Output the (x, y) coordinate of the center of the cell containing the given text.  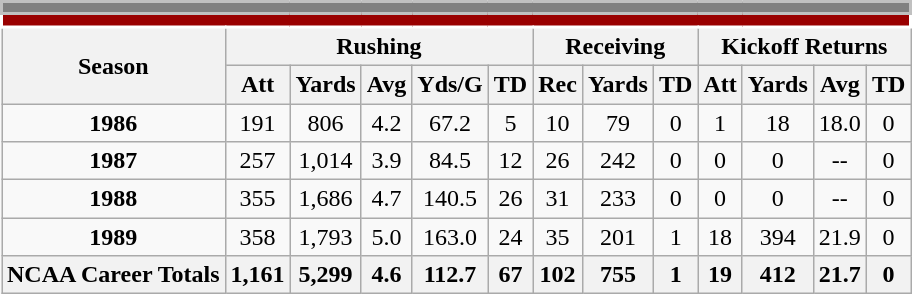
1988 (114, 199)
18.0 (840, 123)
Rushing (379, 46)
5,299 (326, 275)
10 (558, 123)
233 (618, 199)
1,161 (258, 275)
140.5 (450, 199)
67.2 (450, 123)
Yds/G (450, 84)
19 (720, 275)
24 (510, 237)
12 (510, 161)
4.2 (386, 123)
1986 (114, 123)
Receiving (616, 46)
1989 (114, 237)
4.7 (386, 199)
NCAA Career Totals (114, 275)
1,686 (326, 199)
358 (258, 237)
84.5 (450, 161)
3.9 (386, 161)
5 (510, 123)
1,014 (326, 161)
Rec (558, 84)
67 (510, 275)
102 (558, 275)
355 (258, 199)
Kickoff Returns (804, 46)
1,793 (326, 237)
4.6 (386, 275)
21.7 (840, 275)
412 (778, 275)
394 (778, 237)
21.9 (840, 237)
806 (326, 123)
79 (618, 123)
35 (558, 237)
242 (618, 161)
Season (114, 66)
191 (258, 123)
755 (618, 275)
1987 (114, 161)
112.7 (450, 275)
5.0 (386, 237)
31 (558, 199)
201 (618, 237)
257 (258, 161)
163.0 (450, 237)
